Extract the (X, Y) coordinate from the center of the cell holding the provided text.  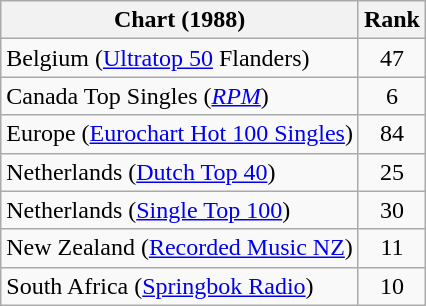
Rank (392, 20)
Canada Top Singles (RPM) (180, 96)
Netherlands (Dutch Top 40) (180, 172)
47 (392, 58)
30 (392, 210)
84 (392, 134)
Netherlands (Single Top 100) (180, 210)
11 (392, 248)
South Africa (Springbok Radio) (180, 286)
Belgium (Ultratop 50 Flanders) (180, 58)
Europe (Eurochart Hot 100 Singles) (180, 134)
6 (392, 96)
New Zealand (Recorded Music NZ) (180, 248)
10 (392, 286)
25 (392, 172)
Chart (1988) (180, 20)
